Pinpoint the cell where the given text exists, returning its (x, y) midpoint coordinate. 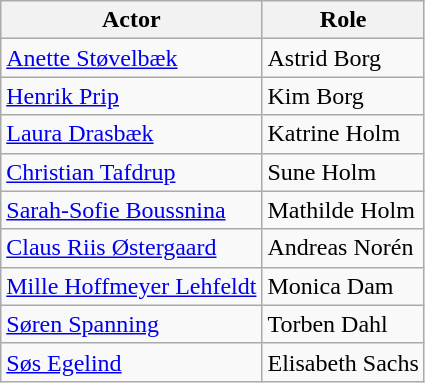
Claus Riis Østergaard (132, 248)
Søs Egelind (132, 362)
Søren Spanning (132, 324)
Kim Borg (343, 96)
Sarah-Sofie Boussnina (132, 210)
Elisabeth Sachs (343, 362)
Laura Drasbæk (132, 134)
Torben Dahl (343, 324)
Henrik Prip (132, 96)
Monica Dam (343, 286)
Katrine Holm (343, 134)
Andreas Norén (343, 248)
Role (343, 20)
Actor (132, 20)
Mille Hoffmeyer Lehfeldt (132, 286)
Sune Holm (343, 172)
Mathilde Holm (343, 210)
Astrid Borg (343, 58)
Anette Støvelbæk (132, 58)
Christian Tafdrup (132, 172)
